Scan for the cell matching the given text and deliver its [x, y] coordinate at center. 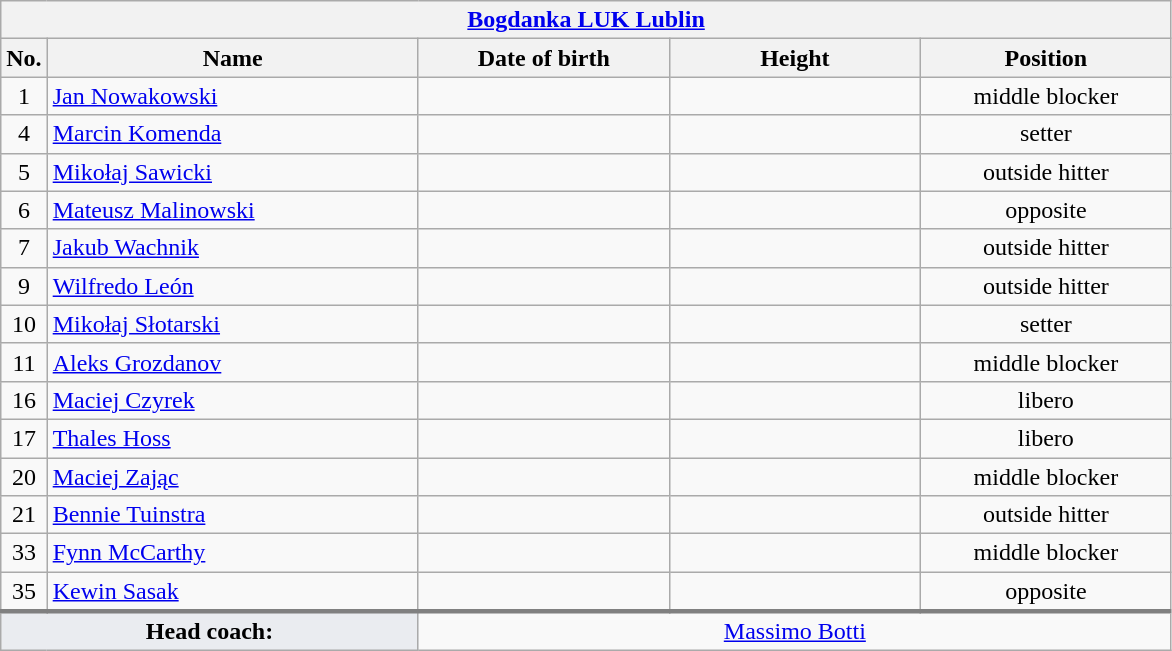
Kewin Sasak [232, 592]
4 [24, 134]
Date of birth [544, 58]
5 [24, 172]
Thales Hoss [232, 438]
Massimo Botti [794, 631]
Mateusz Malinowski [232, 210]
33 [24, 553]
Bogdanka LUK Lublin [586, 20]
21 [24, 515]
Marcin Komenda [232, 134]
6 [24, 210]
1 [24, 96]
Jan Nowakowski [232, 96]
10 [24, 324]
No. [24, 58]
Position [1046, 58]
Height [794, 58]
35 [24, 592]
20 [24, 477]
Name [232, 58]
16 [24, 400]
Jakub Wachnik [232, 248]
Aleks Grozdanov [232, 362]
Maciej Czyrek [232, 400]
Bennie Tuinstra [232, 515]
Mikołaj Słotarski [232, 324]
Mikołaj Sawicki [232, 172]
Maciej Zając [232, 477]
9 [24, 286]
Fynn McCarthy [232, 553]
11 [24, 362]
17 [24, 438]
7 [24, 248]
Head coach: [210, 631]
Wilfredo León [232, 286]
